Determine the (x, y) coordinate at the center of the cell enclosing the given text.  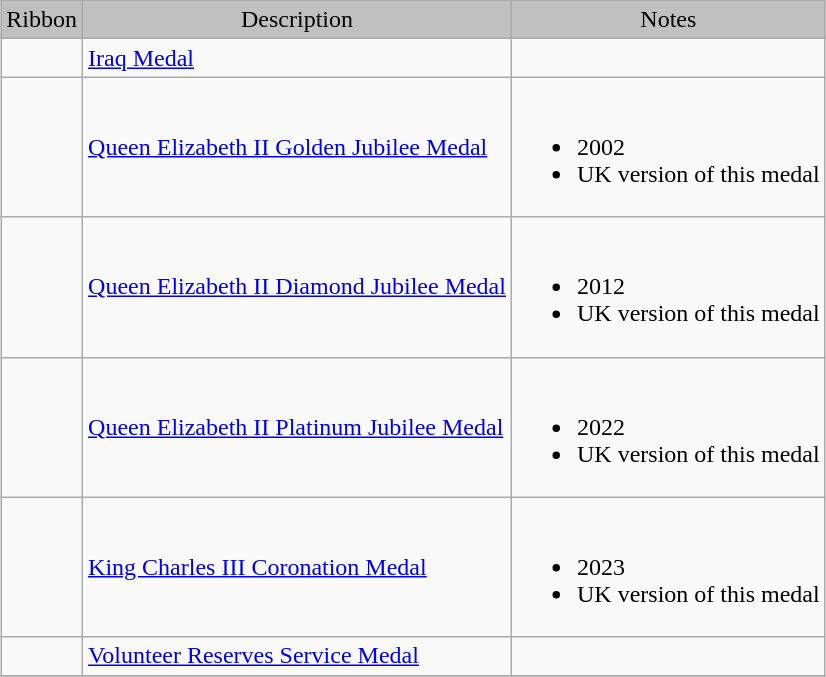
2023UK version of this medal (668, 567)
Queen Elizabeth II Diamond Jubilee Medal (298, 287)
King Charles III Coronation Medal (298, 567)
Iraq Medal (298, 58)
2002UK version of this medal (668, 147)
Queen Elizabeth II Golden Jubilee Medal (298, 147)
Description (298, 20)
Notes (668, 20)
Ribbon (42, 20)
2012UK version of this medal (668, 287)
Volunteer Reserves Service Medal (298, 656)
2022UK version of this medal (668, 427)
Queen Elizabeth II Platinum Jubilee Medal (298, 427)
